Capture the cell that displays the provided text and extract its (X, Y) central coordinate. 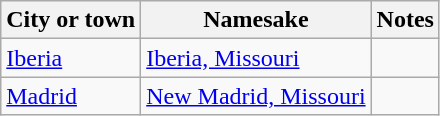
Namesake (256, 20)
Iberia (71, 58)
Notes (405, 20)
Iberia, Missouri (256, 58)
City or town (71, 20)
New Madrid, Missouri (256, 96)
Madrid (71, 96)
